Search for the cell housing the specified text and yield its (X, Y) center coordinate. 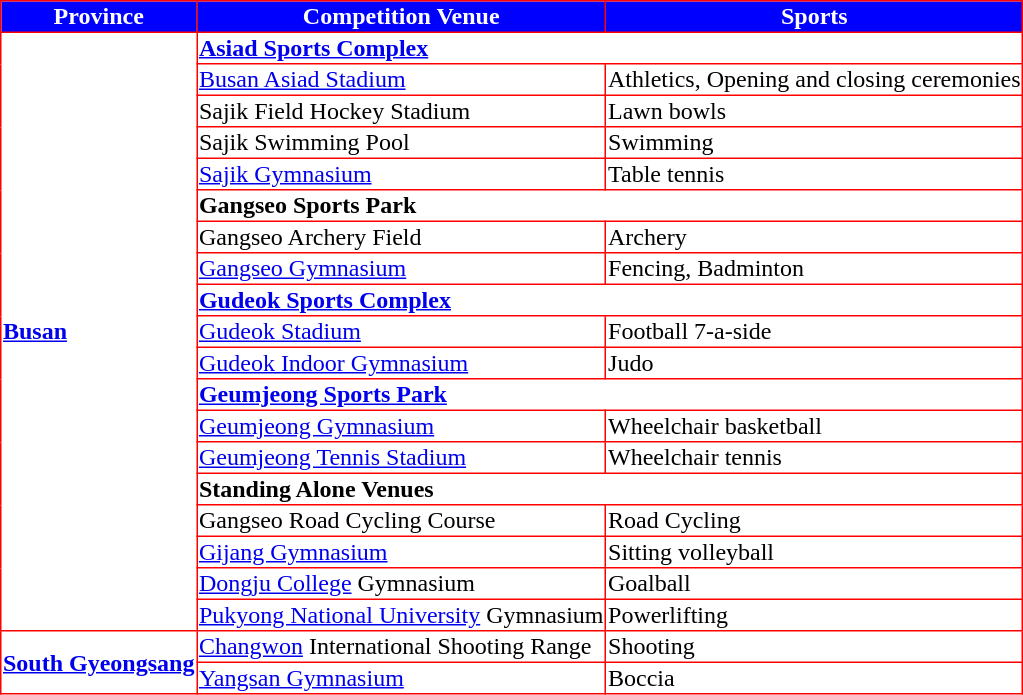
Table tennis (814, 174)
Yangsan Gymnasium (402, 678)
Gangseo Archery Field (402, 237)
Wheelchair basketball (814, 426)
Archery (814, 237)
Changwon International Shooting Range (402, 647)
South Gyeongsang (99, 662)
Swimming (814, 143)
Athletics, Opening and closing ceremonies (814, 80)
Judo (814, 363)
Sitting volleyball (814, 552)
Fencing, Badminton (814, 269)
Sajik Field Hockey Stadium (402, 111)
Gangseo Road Cycling Course (402, 521)
Sajik Swimming Pool (402, 143)
Sports (814, 17)
Football 7-a-side (814, 332)
Gangseo Gymnasium (402, 269)
Boccia (814, 678)
Asiad Sports Complex (610, 48)
Geumjeong Sports Park (610, 395)
Dongju College Gymnasium (402, 584)
Lawn bowls (814, 111)
Powerlifting (814, 615)
Geumjeong Gymnasium (402, 426)
Gudeok Indoor Gymnasium (402, 363)
Gijang Gymnasium (402, 552)
Sajik Gymnasium (402, 174)
Gangseo Sports Park (610, 206)
Gudeok Stadium (402, 332)
Goalball (814, 584)
Gudeok Sports Complex (610, 300)
Road Cycling (814, 521)
Busan (99, 331)
Competition Venue (402, 17)
Shooting (814, 647)
Wheelchair tennis (814, 458)
Pukyong National University Gymnasium (402, 615)
Busan Asiad Stadium (402, 80)
Standing Alone Venues (610, 489)
Geumjeong Tennis Stadium (402, 458)
Province (99, 17)
